Provide the [x, y] coordinate of the cell's center where the given text is located.  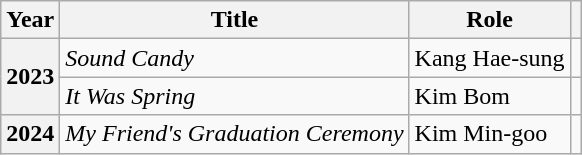
My Friend's Graduation Ceremony [234, 134]
It Was Spring [234, 96]
Role [490, 20]
Sound Candy [234, 58]
Kang Hae-sung [490, 58]
Kim Bom [490, 96]
2023 [30, 77]
Kim Min-goo [490, 134]
2024 [30, 134]
Title [234, 20]
Year [30, 20]
